Determine the (X, Y) coordinate at the center of the cell enclosing the given text.  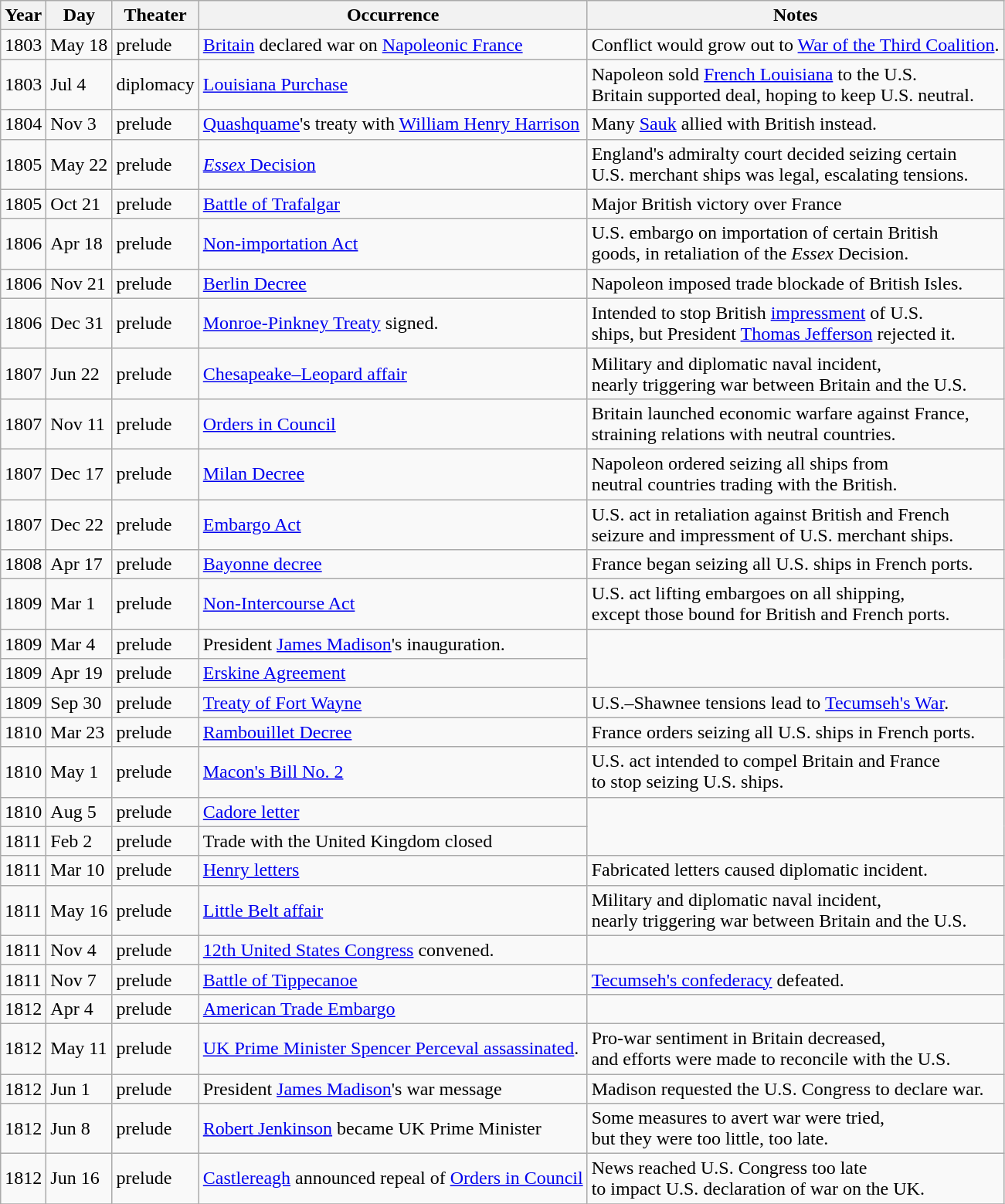
U.S. act intended to compel Britain and Franceto stop seizing U.S. ships. (796, 772)
President James Madison's inauguration. (392, 644)
Apr 18 (79, 244)
Jun 22 (79, 374)
May 11 (79, 1049)
France began seizing all U.S. ships in French ports. (796, 565)
Intended to stop British impressment of U.S.ships, but President Thomas Jefferson rejected it. (796, 323)
Essex Decision (392, 164)
Britain declared war on Napoleonic France (392, 45)
May 16 (79, 910)
Apr 17 (79, 565)
Castlereagh announced repeal of Orders in Council (392, 1179)
Macon's Bill No. 2 (392, 772)
May 1 (79, 772)
Monroe-Pinkney Treaty signed. (392, 323)
Britain launched economic warfare against France,straining relations with neutral countries. (796, 423)
News reached U.S. Congress too lateto impact U.S. declaration of war on the UK. (796, 1179)
Henry letters (392, 870)
UK Prime Minister Spencer Perceval assassinated. (392, 1049)
Aug 5 (79, 812)
Mar 10 (79, 870)
Napoleon sold French Louisiana to the U.S.Britain supported deal, hoping to keep U.S. neutral. (796, 85)
Battle of Trafalgar (392, 204)
Apr 4 (79, 1009)
Oct 21 (79, 204)
Year (23, 15)
President James Madison's war message (392, 1088)
American Trade Embargo (392, 1009)
Conflict would grow out to War of the Third Coalition. (796, 45)
1804 (23, 124)
U.S.–Shawnee tensions lead to Tecumseh's War. (796, 703)
Fabricated letters caused diplomatic incident. (796, 870)
Jun 16 (79, 1179)
Nov 11 (79, 423)
U.S. act lifting embargoes on all shipping,except those bound for British and French ports. (796, 604)
May 22 (79, 164)
May 18 (79, 45)
Napoleon ordered seizing all ships fromneutral countries trading with the British. (796, 474)
Day (79, 15)
Mar 4 (79, 644)
Embargo Act (392, 524)
Napoleon imposed trade blockade of British Isles. (796, 283)
U.S. act in retaliation against British and Frenchseizure and impressment of U.S. merchant ships. (796, 524)
Quashquame's treaty with William Henry Harrison (392, 124)
diplomacy (155, 85)
Robert Jenkinson became UK Prime Minister (392, 1129)
Cadore letter (392, 812)
Erskine Agreement (392, 673)
Nov 3 (79, 124)
Notes (796, 15)
Jun 8 (79, 1129)
Many Sauk allied with British instead. (796, 124)
Some measures to avert war were tried,but they were too little, too late. (796, 1129)
Jun 1 (79, 1088)
Occurrence (392, 15)
Chesapeake–Leopard affair (392, 374)
Tecumseh's confederacy defeated. (796, 979)
U.S. embargo on importation of certain Britishgoods, in retaliation of the Essex Decision. (796, 244)
Milan Decree (392, 474)
Trade with the United Kingdom closed (392, 841)
Berlin Decree (392, 283)
Jul 4 (79, 85)
Battle of Tippecanoe (392, 979)
Dec 17 (79, 474)
Little Belt affair (392, 910)
Dec 31 (79, 323)
1808 (23, 565)
England's admiralty court decided seizing certainU.S. merchant ships was legal, escalating tensions. (796, 164)
Treaty of Fort Wayne (392, 703)
12th United States Congress convened. (392, 950)
Mar 1 (79, 604)
Madison requested the U.S. Congress to declare war. (796, 1088)
Nov 4 (79, 950)
Feb 2 (79, 841)
Theater (155, 15)
Non-Intercourse Act (392, 604)
Orders in Council (392, 423)
Pro-war sentiment in Britain decreased,and efforts were made to reconcile with the U.S. (796, 1049)
Rambouillet Decree (392, 732)
Major British victory over France (796, 204)
Nov 21 (79, 283)
Mar 23 (79, 732)
France orders seizing all U.S. ships in French ports. (796, 732)
Louisiana Purchase (392, 85)
Dec 22 (79, 524)
Bayonne decree (392, 565)
Non-importation Act (392, 244)
Nov 7 (79, 979)
Sep 30 (79, 703)
Apr 19 (79, 673)
